Locate the cell with the specified text and output its (x, y) center coordinate. 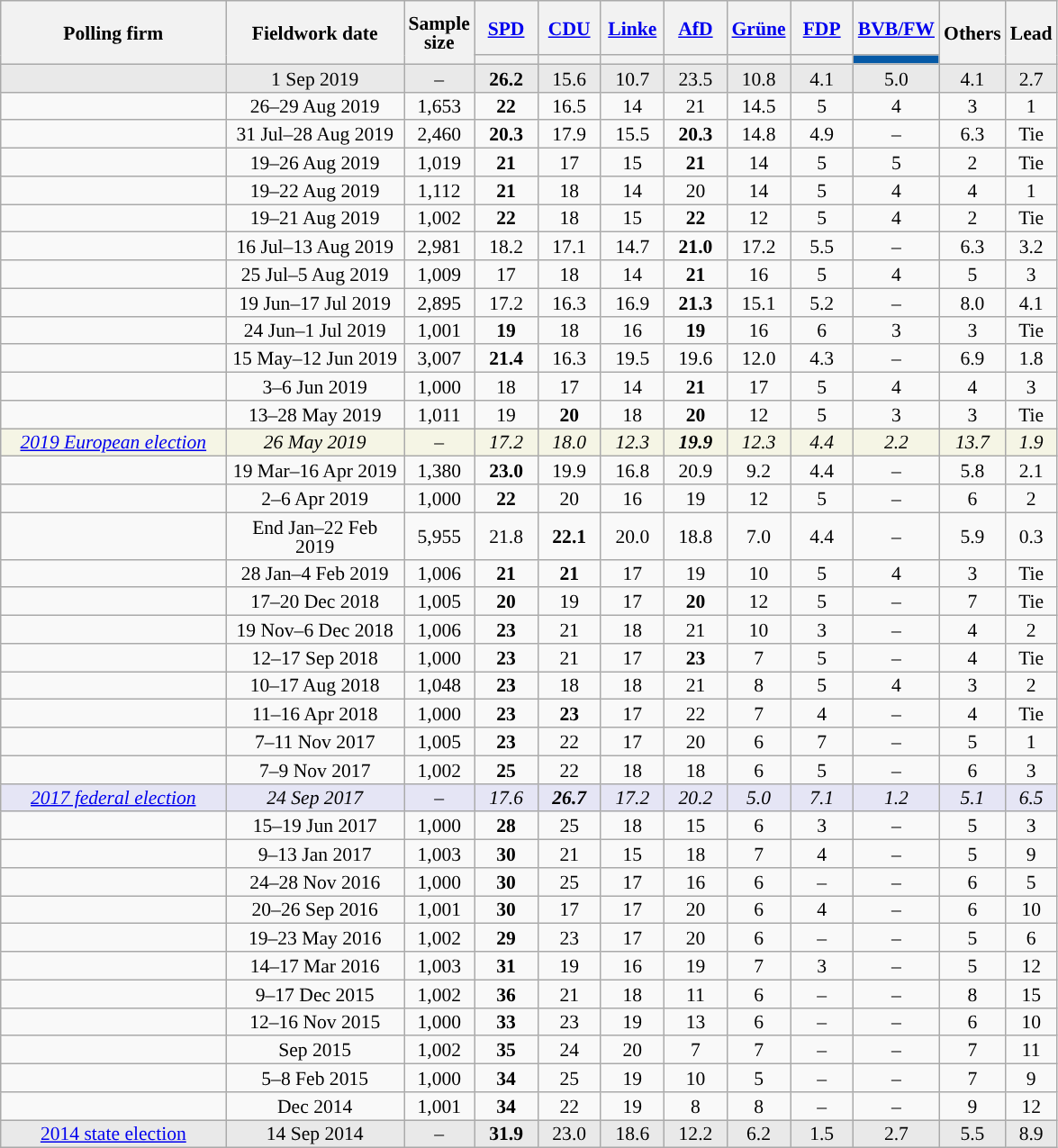
3.2 (1032, 247)
Sep 2015 (315, 1050)
18.6 (632, 1134)
13.7 (972, 443)
21.0 (695, 247)
19.6 (695, 358)
8.0 (972, 303)
16.9 (632, 303)
24–28 Nov 2016 (315, 882)
19–26 Aug 2019 (315, 162)
10–17 Aug 2018 (315, 686)
22.1 (569, 536)
31 (506, 965)
18.8 (695, 536)
14 Sep 2014 (315, 1134)
SPD (506, 28)
2014 state election (113, 1134)
0.3 (1032, 536)
Polling firm (113, 32)
16.8 (632, 470)
Fieldwork date (315, 32)
15.6 (569, 77)
7–11 Nov 2017 (315, 742)
36 (506, 994)
26.2 (506, 77)
BVB/FW (897, 28)
1 Sep 2019 (315, 77)
5.8 (972, 470)
17.6 (506, 798)
19–21 Aug 2019 (315, 218)
7–9 Nov 2017 (315, 769)
4.9 (822, 135)
16 Jul–13 Aug 2019 (315, 247)
7.1 (822, 798)
2–6 Apr 2019 (315, 499)
4.3 (822, 358)
21.4 (506, 358)
2.2 (897, 443)
26.7 (569, 798)
17.1 (569, 247)
1,380 (439, 470)
7.0 (758, 536)
1,019 (439, 162)
6.9 (972, 358)
5.1 (972, 798)
25 Jul–5 Aug 2019 (315, 274)
1.5 (822, 1134)
13–28 May 2019 (315, 414)
18.0 (569, 443)
15 May–12 Jun 2019 (315, 358)
5.9 (972, 536)
21.3 (695, 303)
Others (972, 32)
26 May 2019 (315, 443)
2017 federal election (113, 798)
10.8 (758, 77)
1,011 (439, 414)
2.1 (1032, 470)
Dec 2014 (315, 1106)
5.2 (822, 303)
9.2 (758, 470)
FDP (822, 28)
31.9 (506, 1134)
26–29 Aug 2019 (315, 106)
14.8 (758, 135)
Grüne (758, 28)
2,895 (439, 303)
24 Sep 2017 (315, 798)
9–17 Dec 2015 (315, 994)
24 Jun–1 Jul 2019 (315, 330)
5,955 (439, 536)
19.5 (632, 358)
35 (506, 1050)
6.5 (1032, 798)
1.2 (897, 798)
24 (569, 1050)
1.9 (1032, 443)
18.2 (506, 247)
Lead (1032, 32)
12–16 Nov 2015 (315, 1021)
19–23 May 2016 (315, 938)
2019 European election (113, 443)
20–26 Sep 2016 (315, 909)
20.9 (695, 470)
5–8 Feb 2015 (315, 1079)
End Jan–22 Feb 2019 (315, 536)
33 (506, 1021)
19–22 Aug 2019 (315, 191)
16.5 (569, 106)
1,009 (439, 274)
19 Nov–6 Dec 2018 (315, 630)
Linke (632, 28)
1,112 (439, 191)
21.8 (506, 536)
19 Mar–16 Apr 2019 (315, 470)
1,653 (439, 106)
13 (695, 1021)
15.1 (758, 303)
2,981 (439, 247)
28 (506, 827)
20.0 (632, 536)
29 (506, 938)
11–16 Apr 2018 (315, 713)
12.2 (695, 1134)
19 Jun–17 Jul 2019 (315, 303)
23.5 (695, 77)
1,048 (439, 686)
15–19 Jun 2017 (315, 827)
15.5 (632, 135)
12.0 (758, 358)
3–6 Jun 2019 (315, 387)
14.7 (632, 247)
12–17 Sep 2018 (315, 657)
2,460 (439, 135)
20.2 (695, 798)
8.9 (1032, 1134)
CDU (569, 28)
10.7 (632, 77)
14.5 (758, 106)
28 Jan–4 Feb 2019 (315, 573)
AfD (695, 28)
17–20 Dec 2018 (315, 601)
1.8 (1032, 358)
17.9 (569, 135)
9–13 Jan 2017 (315, 854)
3,007 (439, 358)
Samplesize (439, 32)
31 Jul–28 Aug 2019 (315, 135)
14–17 Mar 2016 (315, 965)
6.2 (758, 1134)
